For the text-containing cell, return its midpoint in (x, y) coordinate format. 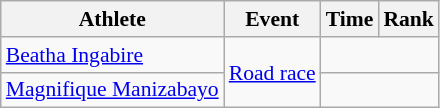
Road race (272, 72)
Beatha Ingabire (112, 55)
Athlete (112, 19)
Magnifique Manizabayo (112, 90)
Rank (408, 19)
Event (272, 19)
Time (350, 19)
